From the cell containing the given text, extract its center point as [x, y] coordinate. 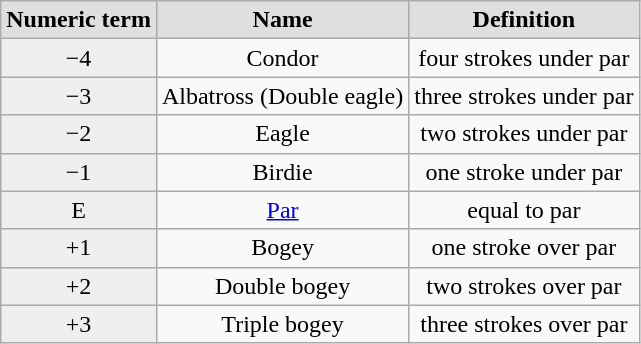
−2 [79, 134]
Condor [282, 58]
−1 [79, 172]
two strokes under par [524, 134]
Numeric term [79, 20]
Name [282, 20]
equal to par [524, 210]
Definition [524, 20]
Triple bogey [282, 324]
three strokes over par [524, 324]
Birdie [282, 172]
one stroke over par [524, 248]
+2 [79, 286]
Eagle [282, 134]
one stroke under par [524, 172]
−4 [79, 58]
Albatross (Double eagle) [282, 96]
−3 [79, 96]
Bogey [282, 248]
four strokes under par [524, 58]
two strokes over par [524, 286]
+3 [79, 324]
Double bogey [282, 286]
+1 [79, 248]
three strokes under par [524, 96]
Par [282, 210]
E [79, 210]
